Extract the [X, Y] coordinate from the center of the cell holding the provided text.  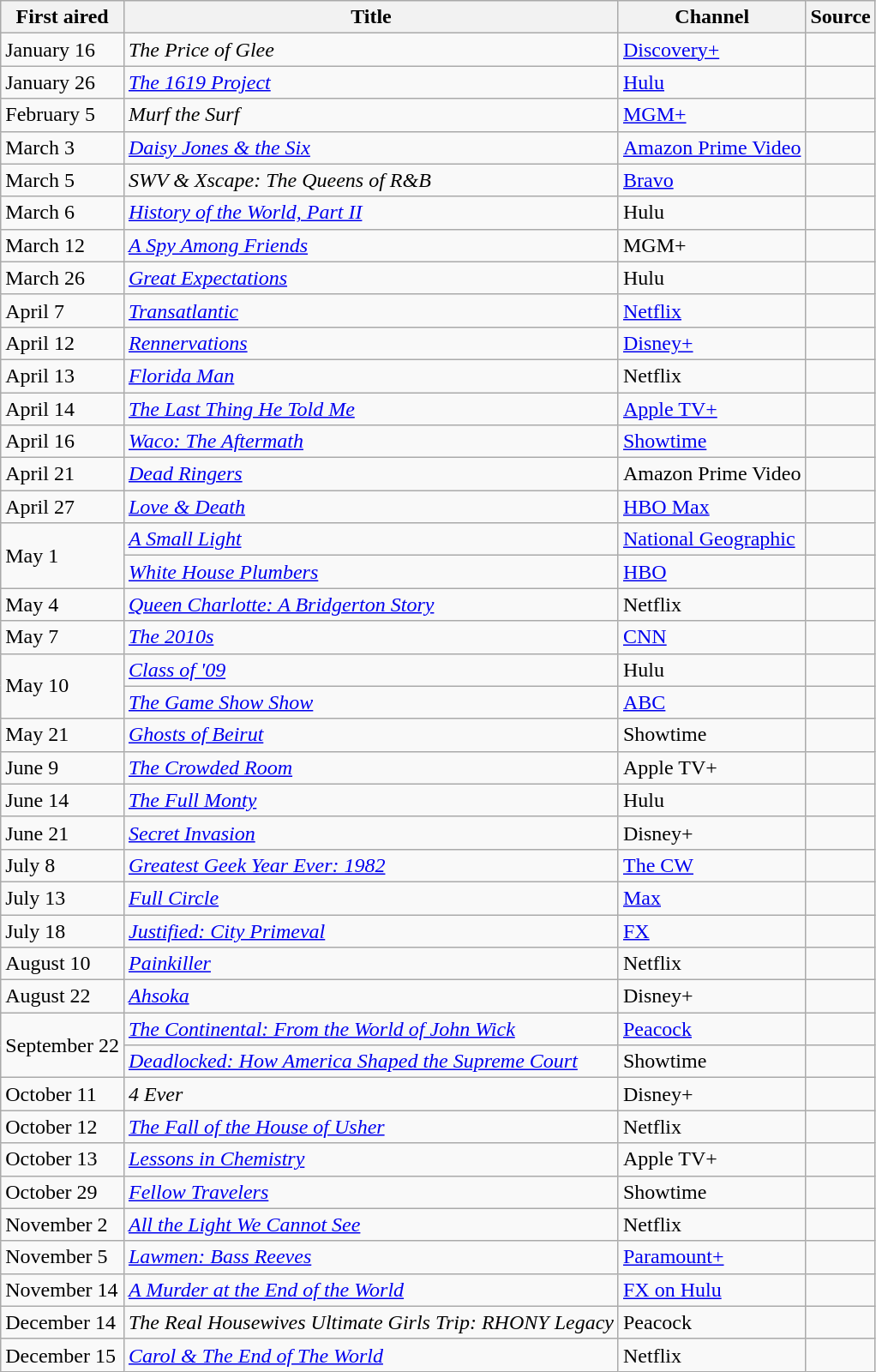
May 7 [63, 637]
Transatlantic [370, 310]
SWV & Xscape: The Queens of R&B [370, 180]
January 26 [63, 82]
June 9 [63, 767]
April 21 [63, 474]
Painkiller [370, 964]
November 2 [63, 1225]
December 14 [63, 1322]
March 6 [63, 213]
October 12 [63, 1127]
FX on Hulu [711, 1290]
The Last Thing He Told Me [370, 409]
First aired [63, 17]
A Small Light [370, 539]
July 13 [63, 898]
All the Light We Cannot See [370, 1225]
Dead Ringers [370, 474]
Secret Invasion [370, 833]
October 11 [63, 1094]
Justified: City Primeval [370, 930]
4 Ever [370, 1094]
History of the World, Part II [370, 213]
Rennervations [370, 343]
May 4 [63, 605]
FX [711, 930]
Florida Man [370, 376]
Greatest Geek Year Ever: 1982 [370, 865]
April 16 [63, 442]
Fellow Travelers [370, 1192]
Deadlocked: How America Shaped the Supreme Court [370, 1062]
May 1 [63, 556]
Daisy Jones & the Six [370, 147]
The Continental: From the World of John Wick [370, 1029]
December 15 [63, 1355]
May 10 [63, 686]
The Game Show Show [370, 702]
The Crowded Room [370, 767]
Channel [711, 17]
Lawmen: Bass Reeves [370, 1257]
February 5 [63, 115]
Discovery+ [711, 50]
August 22 [63, 996]
Full Circle [370, 898]
Paramount+ [711, 1257]
Great Expectations [370, 278]
Max [711, 898]
Murf the Surf [370, 115]
July 8 [63, 865]
Love & Death [370, 507]
April 7 [63, 310]
October 13 [63, 1159]
The 1619 Project [370, 82]
CNN [711, 637]
The Fall of the House of Usher [370, 1127]
Source [840, 17]
Title [370, 17]
Carol & The End of The World [370, 1355]
May 21 [63, 735]
September 22 [63, 1045]
March 26 [63, 278]
Waco: The Aftermath [370, 442]
The Full Monty [370, 800]
National Geographic [711, 539]
April 12 [63, 343]
The CW [711, 865]
Ghosts of Beirut [370, 735]
April 27 [63, 507]
August 10 [63, 964]
October 29 [63, 1192]
The 2010s [370, 637]
The Real Housewives Ultimate Girls Trip: RHONY Legacy [370, 1322]
June 21 [63, 833]
Ahsoka [370, 996]
The Price of Glee [370, 50]
April 14 [63, 409]
White House Plumbers [370, 572]
March 3 [63, 147]
A Murder at the End of the World [370, 1290]
March 12 [63, 245]
March 5 [63, 180]
November 5 [63, 1257]
January 16 [63, 50]
Lessons in Chemistry [370, 1159]
Queen Charlotte: A Bridgerton Story [370, 605]
HBO [711, 572]
April 13 [63, 376]
HBO Max [711, 507]
November 14 [63, 1290]
June 14 [63, 800]
A Spy Among Friends [370, 245]
July 18 [63, 930]
Class of '09 [370, 670]
ABC [711, 702]
Bravo [711, 180]
